Extract the (x, y) coordinate from the center of the cell holding the provided text.  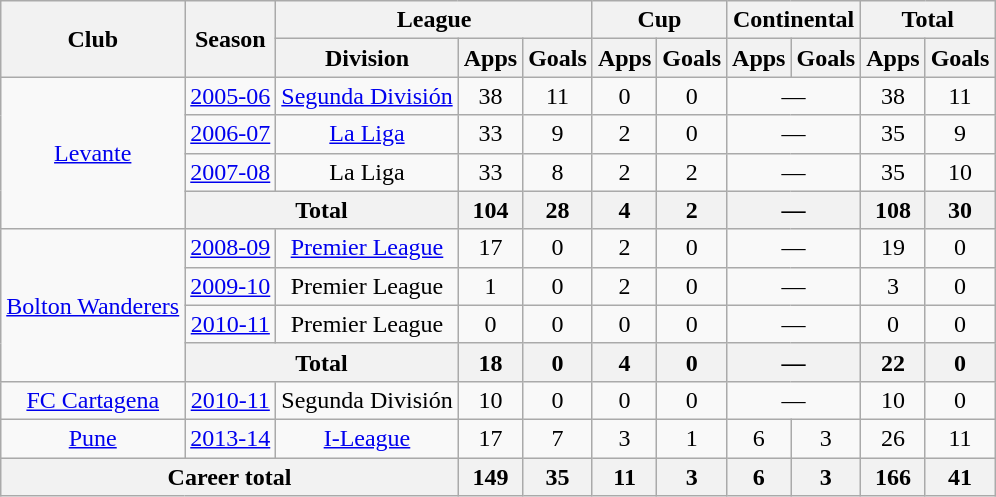
18 (490, 362)
28 (558, 210)
2005-06 (230, 96)
22 (893, 362)
2006-07 (230, 134)
Division (367, 58)
149 (490, 477)
2013-14 (230, 438)
Levante (93, 153)
Career total (230, 477)
7 (558, 438)
League (434, 20)
Club (93, 39)
104 (490, 210)
FC Cartagena (93, 400)
Bolton Wanderers (93, 305)
2007-08 (230, 172)
Season (230, 39)
Cup (659, 20)
2009-10 (230, 286)
I-League (367, 438)
41 (960, 477)
108 (893, 210)
Pune (93, 438)
26 (893, 438)
30 (960, 210)
8 (558, 172)
166 (893, 477)
2008-09 (230, 248)
19 (893, 248)
Continental (794, 20)
